Return the (X, Y) coordinate for the center point of the cell that contains the specified text.  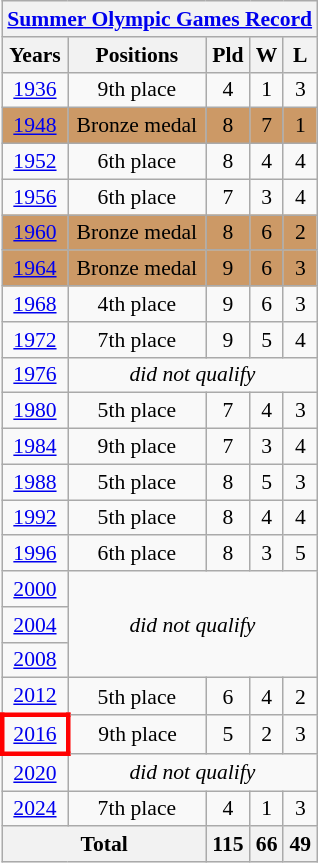
1952 (34, 162)
1984 (34, 447)
Pld (228, 55)
1956 (34, 197)
1996 (34, 554)
49 (300, 845)
1948 (34, 126)
Years (34, 55)
115 (228, 845)
2012 (34, 696)
W (267, 55)
2024 (34, 809)
2020 (34, 772)
4th place (137, 304)
2008 (34, 660)
1968 (34, 304)
2016 (34, 734)
Total (104, 845)
1964 (34, 269)
66 (267, 845)
Summer Olympic Games Record (160, 19)
1980 (34, 411)
1972 (34, 340)
Positions (137, 55)
L (300, 55)
1988 (34, 482)
1936 (34, 90)
1992 (34, 518)
2000 (34, 589)
1976 (34, 375)
1960 (34, 233)
2004 (34, 625)
